Capture the cell that displays the provided text and extract its [X, Y] central coordinate. 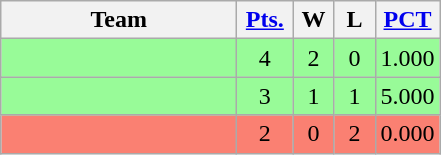
Team [119, 20]
0.000 [408, 134]
W [314, 20]
5.000 [408, 96]
3 [265, 96]
Pts. [265, 20]
1.000 [408, 58]
L [354, 20]
PCT [408, 20]
4 [265, 58]
